Extract the (X, Y) coordinate from the center of the cell holding the provided text.  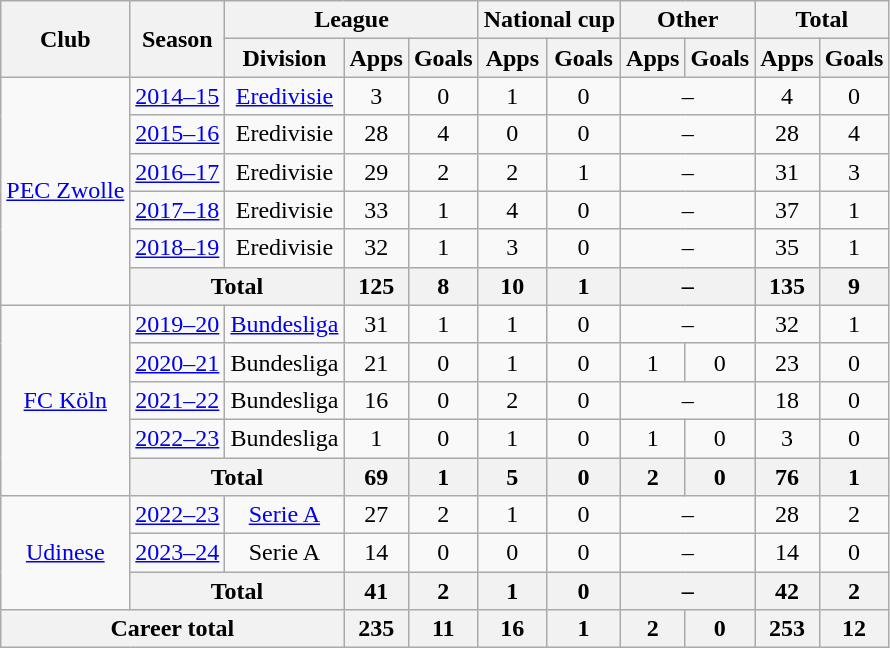
Career total (172, 629)
8 (443, 286)
National cup (549, 20)
Club (66, 39)
69 (376, 477)
5 (512, 477)
9 (854, 286)
23 (787, 362)
Division (284, 58)
Other (688, 20)
2015–16 (178, 134)
11 (443, 629)
2018–19 (178, 248)
PEC Zwolle (66, 191)
FC Köln (66, 400)
253 (787, 629)
10 (512, 286)
Udinese (66, 553)
2017–18 (178, 210)
2021–22 (178, 400)
2020–21 (178, 362)
Season (178, 39)
33 (376, 210)
42 (787, 591)
76 (787, 477)
135 (787, 286)
2014–15 (178, 96)
2016–17 (178, 172)
21 (376, 362)
18 (787, 400)
37 (787, 210)
27 (376, 515)
35 (787, 248)
235 (376, 629)
2023–24 (178, 553)
41 (376, 591)
League (352, 20)
2019–20 (178, 324)
29 (376, 172)
125 (376, 286)
12 (854, 629)
